Detect which cell encompasses the target text, then output its (X, Y) center coordinate. 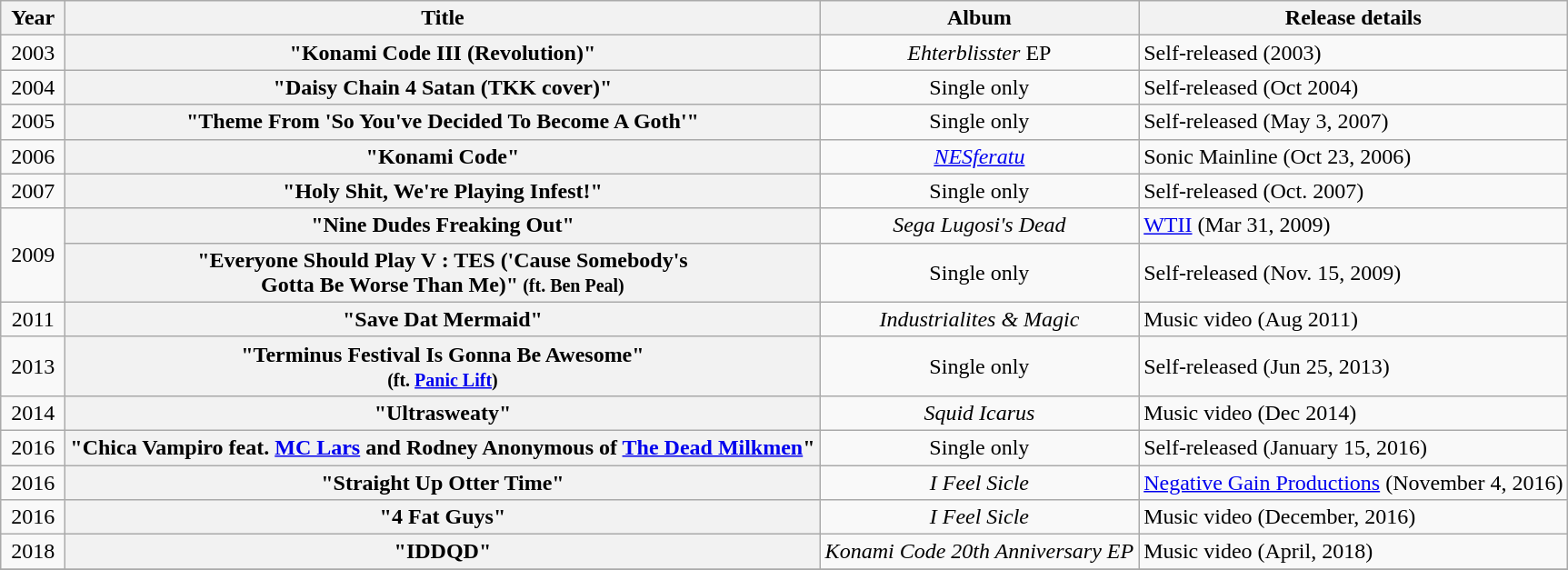
Sonic Mainline (Oct 23, 2006) (1353, 156)
Squid Icarus (980, 413)
Konami Code 20th Anniversary EP (980, 552)
"Straight Up Otter Time" (443, 483)
2013 (33, 365)
Album (980, 18)
Sega Lugosi's Dead (980, 225)
"Nine Dudes Freaking Out" (443, 225)
WTII (Mar 31, 2009) (1353, 225)
Title (443, 18)
Music video (Aug 2011) (1353, 319)
"Save Dat Mermaid" (443, 319)
"Daisy Chain 4 Satan (TKK cover)" (443, 87)
"Chica Vampiro feat. MC Lars and Rodney Anonymous of The Dead Milkmen" (443, 447)
2006 (33, 156)
2005 (33, 122)
Release details (1353, 18)
"Terminus Festival Is Gonna Be Awesome" (ft. Panic Lift) (443, 365)
Self-released (Nov. 15, 2009) (1353, 273)
Industrialites & Magic (980, 319)
Music video (April, 2018) (1353, 552)
"Konami Code III (Revolution)" (443, 53)
"Ultrasweaty" (443, 413)
"4 Fat Guys" (443, 517)
2018 (33, 552)
2004 (33, 87)
2014 (33, 413)
Music video (Dec 2014) (1353, 413)
"Theme From 'So You've Decided To Become A Goth'" (443, 122)
Ehterblisster EP (980, 53)
Self-released (Oct. 2007) (1353, 191)
"Konami Code" (443, 156)
Self-released (January 15, 2016) (1353, 447)
Self-released (2003) (1353, 53)
NESferatu (980, 156)
"Holy Shit, We're Playing Infest!" (443, 191)
Music video (December, 2016) (1353, 517)
Self-released (May 3, 2007) (1353, 122)
"IDDQD" (443, 552)
Year (33, 18)
2003 (33, 53)
Negative Gain Productions (November 4, 2016) (1353, 483)
Self-released (Jun 25, 2013) (1353, 365)
2009 (33, 255)
Self-released (Oct 2004) (1353, 87)
2011 (33, 319)
"Everyone Should Play V : TES ('Cause Somebody'sGotta Be Worse Than Me)" (ft. Ben Peal) (443, 273)
2007 (33, 191)
